Return [x, y] of the center of cell containing provided text 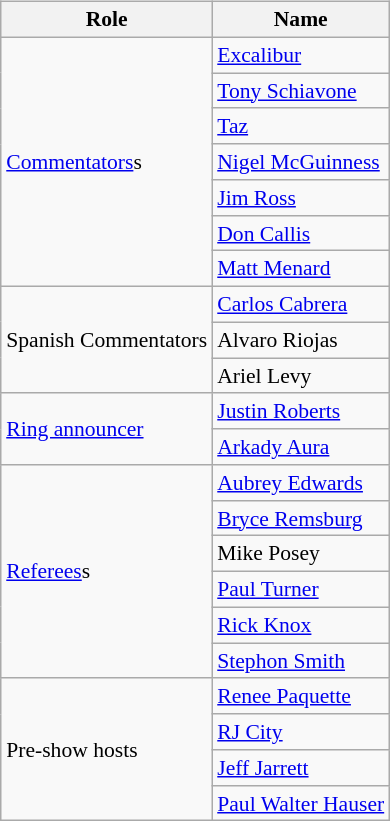
Excalibur [300, 55]
Rick Knox [300, 625]
Paul Walter Hauser [300, 803]
Justin Roberts [300, 411]
Tony Schiavone [300, 91]
Alvaro Riojas [300, 340]
Pre-show hosts [106, 749]
Ring announcer [106, 428]
Don Callis [300, 233]
Matt Menard [300, 269]
RJ City [300, 732]
Commentatorss [106, 162]
Aubrey Edwards [300, 483]
Taz [300, 126]
Arkady Aura [300, 447]
Ariel Levy [300, 376]
Spanish Commentators [106, 340]
Jeff Jarrett [300, 768]
Role [106, 20]
Jim Ross [300, 198]
Name [300, 20]
Renee Paquette [300, 696]
Nigel McGuinness [300, 162]
Bryce Remsburg [300, 518]
Stephon Smith [300, 661]
Refereess [106, 572]
Carlos Cabrera [300, 305]
Paul Turner [300, 590]
Mike Posey [300, 554]
